Return (x, y) of the center of cell containing provided text 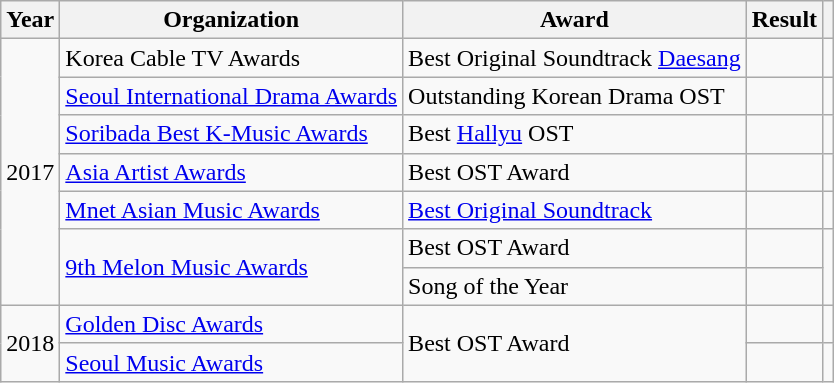
Year (30, 20)
2017 (30, 172)
Korea Cable TV Awards (232, 58)
Best Hallyu OST (575, 134)
Seoul International Drama Awards (232, 96)
Organization (232, 20)
Best Original Soundtrack (575, 210)
Award (575, 20)
Golden Disc Awards (232, 324)
Outstanding Korean Drama OST (575, 96)
Soribada Best K-Music Awards (232, 134)
2018 (30, 343)
Seoul Music Awards (232, 362)
Best Original Soundtrack Daesang (575, 58)
Result (784, 20)
Song of the Year (575, 286)
Asia Artist Awards (232, 172)
9th Melon Music Awards (232, 267)
Mnet Asian Music Awards (232, 210)
